From the cell containing the given text, extract its center point as (X, Y) coordinate. 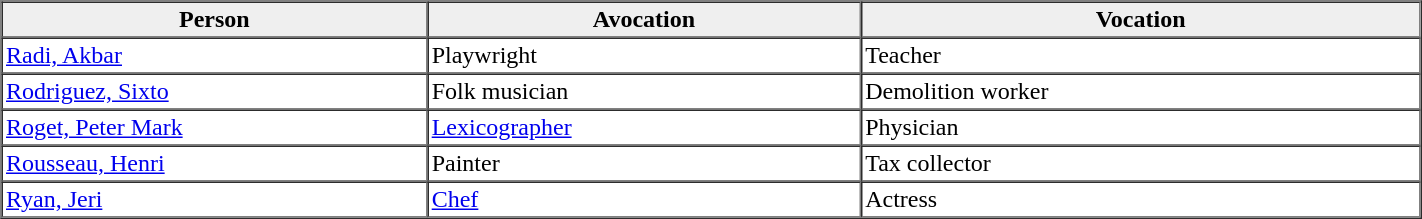
Rodriguez, Sixto (215, 92)
Rousseau, Henri (215, 164)
Demolition worker (1141, 92)
Chef (644, 200)
Teacher (1141, 56)
Person (215, 20)
Ryan, Jeri (215, 200)
Folk musician (644, 92)
Radi, Akbar (215, 56)
Painter (644, 164)
Actress (1141, 200)
Lexicographer (644, 128)
Playwright (644, 56)
Physician (1141, 128)
Avocation (644, 20)
Tax collector (1141, 164)
Roget, Peter Mark (215, 128)
Vocation (1141, 20)
